From the cell containing the given text, extract its center point as (X, Y) coordinate. 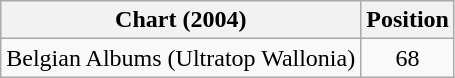
Belgian Albums (Ultratop Wallonia) (181, 58)
Chart (2004) (181, 20)
68 (408, 58)
Position (408, 20)
